Return the [x, y] coordinate for the center point of the cell that contains the specified text.  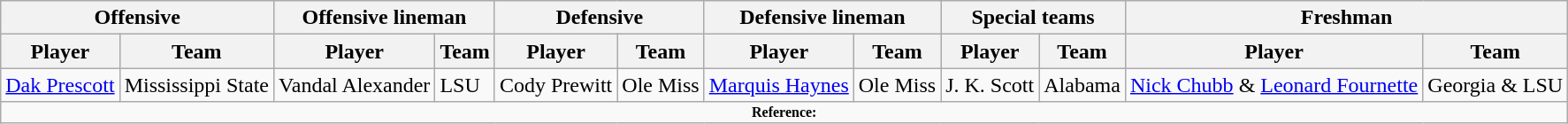
Vandal Alexander [355, 85]
Defensive lineman [822, 18]
Cody Prewitt [555, 85]
LSU [465, 85]
Defensive [600, 18]
Mississippi State [196, 85]
Special teams [1033, 18]
Marquis Haynes [778, 85]
Freshman [1346, 18]
Offensive lineman [385, 18]
Nick Chubb & Leonard Fournette [1274, 85]
Dak Prescott [60, 85]
Reference: [784, 112]
J. K. Scott [991, 85]
Offensive [138, 18]
Alabama [1082, 85]
Georgia & LSU [1495, 85]
